Pinpoint the cell where the given text exists, returning its [x, y] midpoint coordinate. 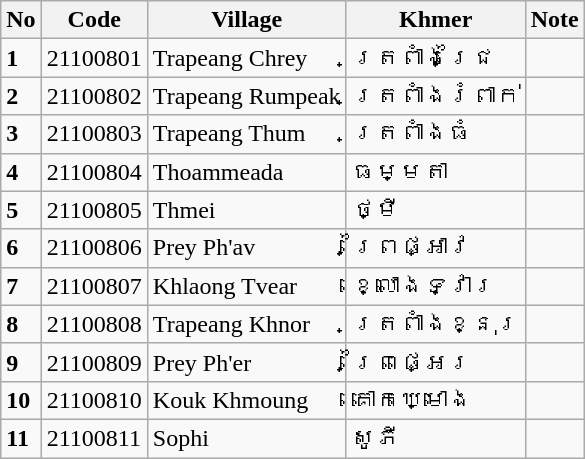
21100811 [94, 438]
Thoammeada [246, 172]
ព្រៃផ្អេរ [436, 362]
គោកឃ្មោង [436, 400]
ត្រពាំងខ្នុរ [436, 324]
21100810 [94, 400]
4 [21, 172]
21100805 [94, 210]
Trapeang Khnor [246, 324]
1 [21, 58]
8 [21, 324]
Prey Ph'er [246, 362]
21100806 [94, 248]
Kouk Khmoung [246, 400]
No [21, 20]
21100808 [94, 324]
21100809 [94, 362]
ខ្លោងទ្វារ [436, 286]
Trapeang Thum [246, 134]
Khlaong Tvear [246, 286]
21100802 [94, 96]
21100803 [94, 134]
ត្រពាំងជ្រៃ [436, 58]
Note [554, 20]
7 [21, 286]
សូភី [436, 438]
Sophi [246, 438]
Village [246, 20]
10 [21, 400]
2 [21, 96]
9 [21, 362]
Khmer [436, 20]
21100801 [94, 58]
6 [21, 248]
ព្រៃផ្អាវ [436, 248]
3 [21, 134]
ធម្មតា [436, 172]
11 [21, 438]
5 [21, 210]
ត្រពាំងរំពាក់ [436, 96]
Prey Ph'av [246, 248]
Thmei [246, 210]
Trapeang Chrey [246, 58]
ថ្មី [436, 210]
21100804 [94, 172]
21100807 [94, 286]
Trapeang Rumpeak [246, 96]
ត្រពាំងធំ [436, 134]
Code [94, 20]
